Determine the [X, Y] coordinate at the center of the cell enclosing the given text.  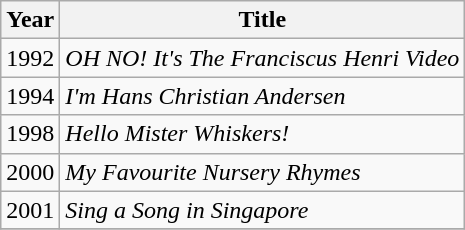
My Favourite Nursery Rhymes [262, 172]
2001 [30, 210]
Hello Mister Whiskers! [262, 134]
I'm Hans Christian Andersen [262, 96]
1998 [30, 134]
Title [262, 20]
Year [30, 20]
OH NO! It's The Franciscus Henri Video [262, 58]
2000 [30, 172]
1992 [30, 58]
Sing a Song in Singapore [262, 210]
1994 [30, 96]
